Pinpoint the cell where the given text exists, returning its [X, Y] midpoint coordinate. 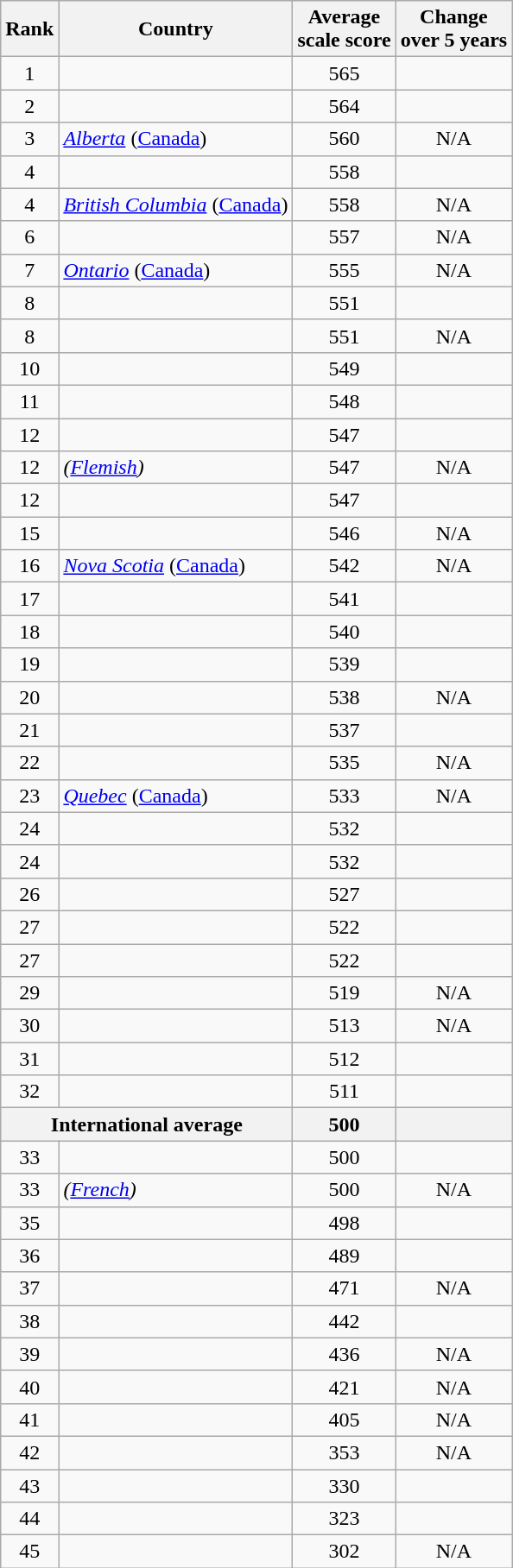
405 [344, 1420]
20 [29, 697]
11 [29, 401]
3 [29, 139]
(Flemish) [176, 468]
29 [29, 993]
565 [344, 73]
21 [29, 730]
555 [344, 270]
22 [29, 763]
548 [344, 401]
37 [29, 1288]
511 [344, 1092]
442 [344, 1321]
513 [344, 1026]
540 [344, 632]
519 [344, 993]
42 [29, 1452]
International average [147, 1124]
10 [29, 368]
323 [344, 1519]
1 [29, 73]
557 [344, 237]
18 [29, 632]
30 [29, 1026]
15 [29, 533]
Ontario (Canada) [176, 270]
564 [344, 106]
533 [344, 796]
36 [29, 1256]
Country [176, 29]
436 [344, 1354]
537 [344, 730]
Averagescale score [344, 29]
45 [29, 1552]
527 [344, 894]
British Columbia (Canada) [176, 205]
31 [29, 1059]
489 [344, 1256]
Nova Scotia (Canada) [176, 566]
6 [29, 237]
16 [29, 566]
330 [344, 1485]
512 [344, 1059]
353 [344, 1452]
39 [29, 1354]
2 [29, 106]
539 [344, 664]
23 [29, 796]
471 [344, 1288]
542 [344, 566]
Rank [29, 29]
421 [344, 1387]
26 [29, 894]
41 [29, 1420]
38 [29, 1321]
44 [29, 1519]
19 [29, 664]
Quebec (Canada) [176, 796]
541 [344, 599]
17 [29, 599]
302 [344, 1552]
546 [344, 533]
560 [344, 139]
43 [29, 1485]
549 [344, 368]
Alberta (Canada) [176, 139]
7 [29, 270]
32 [29, 1092]
(French) [176, 1190]
35 [29, 1223]
Changeover 5 years [454, 29]
535 [344, 763]
498 [344, 1223]
40 [29, 1387]
538 [344, 697]
